Locate the cell with the specified text and output its [x, y] center coordinate. 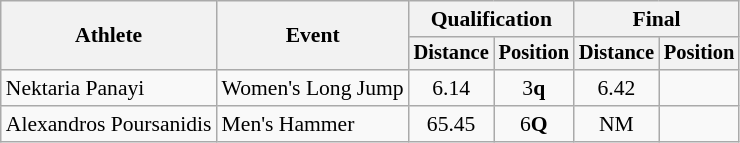
65.45 [452, 124]
6.14 [452, 88]
Qualification [492, 19]
Women's Long Jump [313, 88]
6Q [534, 124]
6.42 [616, 88]
Final [656, 19]
Nektaria Panayi [109, 88]
Alexandros Poursanidis [109, 124]
Event [313, 36]
3q [534, 88]
NM [616, 124]
Men's Hammer [313, 124]
Athlete [109, 36]
